Search for the cell housing the specified text and yield its [x, y] center coordinate. 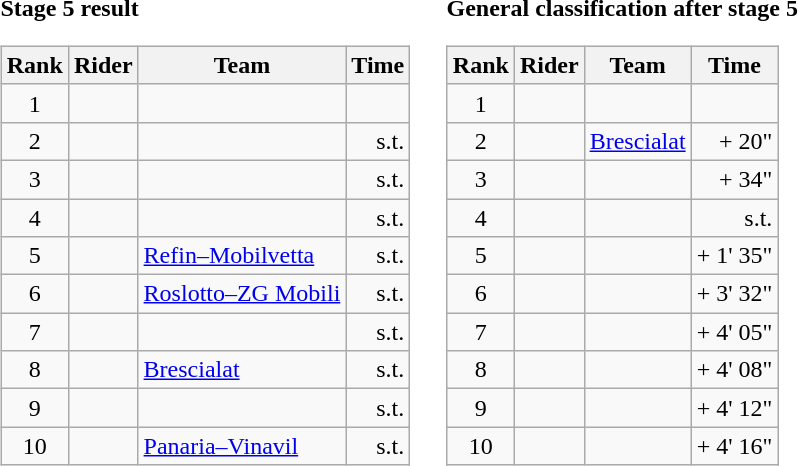
+ 4' 05" [734, 332]
+ 20" [734, 141]
+ 4' 12" [734, 408]
+ 34" [734, 179]
+ 1' 35" [734, 256]
+ 4' 16" [734, 446]
Roslotto–ZG Mobili [242, 294]
+ 4' 08" [734, 370]
+ 3' 32" [734, 294]
Refin–Mobilvetta [242, 256]
Panaria–Vinavil [242, 446]
